Find where the given text appears and provide that cell's center as (X, Y) coordinate. 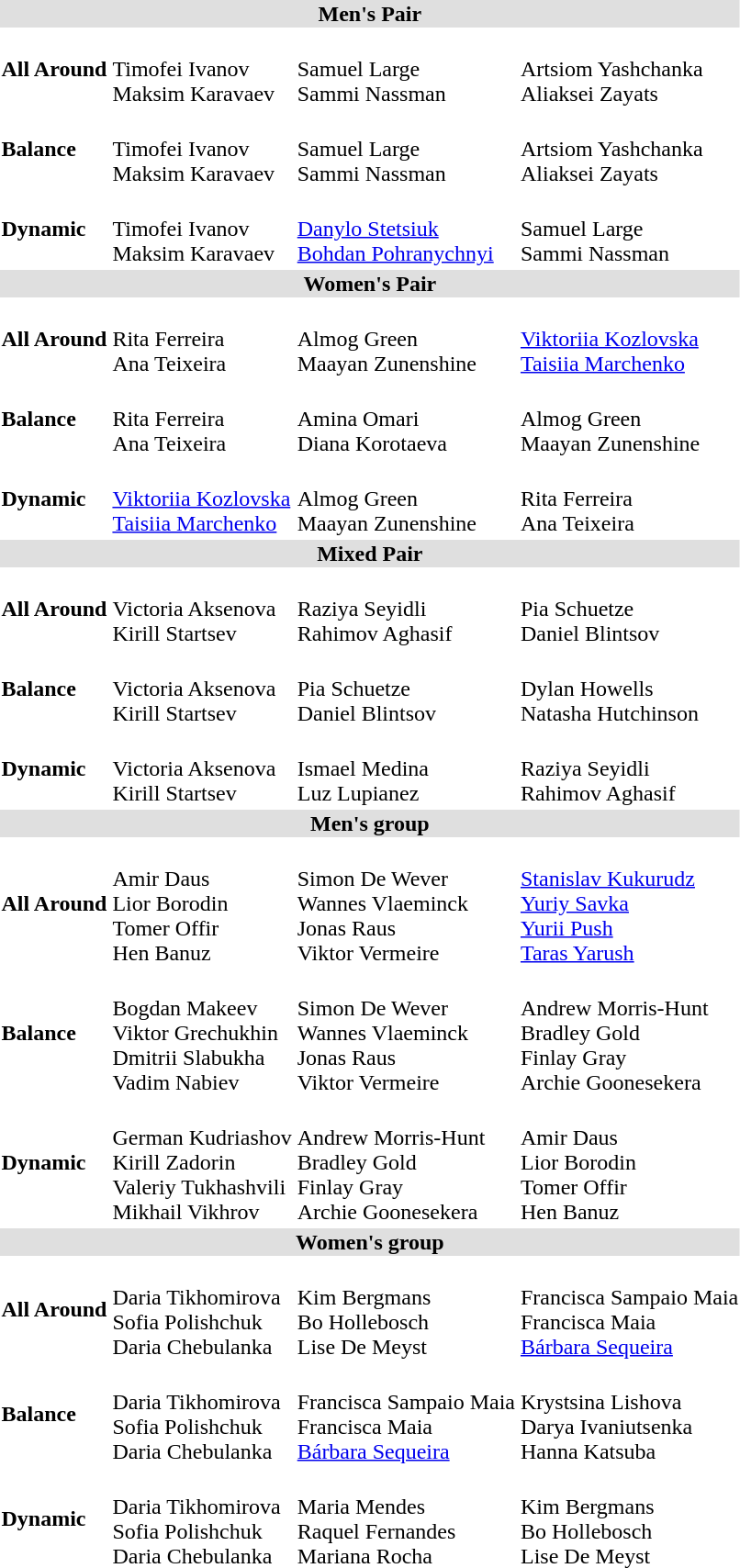
Bogdan MakeevViktor GrechukhinDmitrii SlabukhaVadim Nabiev (202, 1033)
Amina OmariDiana Korotaeva (406, 419)
Ismael MedinaLuz Lupianez (406, 768)
Kim BergmansBo HolleboschLise De Meyst (406, 1309)
Women's Pair (370, 284)
Mixed Pair (370, 554)
Stanislav KukurudzYuriy SavkaYurii PushTaras Yarush (629, 903)
Krystsina LishovaDarya IvaniutsenkaHanna Katsuba (629, 1414)
Dylan HowellsNatasha Hutchinson (629, 689)
Danylo StetsiukBohdan Pohranychnyi (406, 229)
Women's group (370, 1242)
German KudriashovKirill ZadorinValeriy TukhashviliMikhail Vikhrov (202, 1162)
Men's Pair (370, 14)
Men's group (370, 823)
